Detect which cell encompasses the target text, then output its [X, Y] center coordinate. 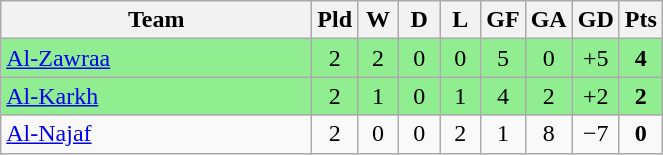
L [460, 20]
Al-Zawraa [156, 58]
5 [503, 58]
Pld [335, 20]
Pts [640, 20]
+5 [596, 58]
Al-Najaf [156, 134]
GD [596, 20]
−7 [596, 134]
W [378, 20]
+2 [596, 96]
D [420, 20]
Team [156, 20]
Al-Karkh [156, 96]
8 [548, 134]
GA [548, 20]
GF [503, 20]
